Return (x, y) of the center of cell containing provided text 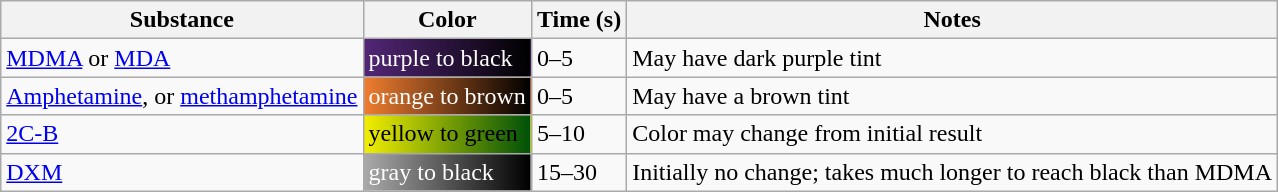
Notes (952, 20)
Color (447, 20)
May have dark purple tint (952, 58)
May have a brown tint (952, 96)
MDMA or MDA (182, 58)
Initially no change; takes much longer to reach black than MDMA (952, 172)
5–10 (578, 134)
Amphetamine, or methamphetamine (182, 96)
gray to black (447, 172)
purple to black (447, 58)
orange to brown (447, 96)
Substance (182, 20)
yellow to green (447, 134)
DXM (182, 172)
Color may change from initial result (952, 134)
15–30 (578, 172)
2C-B (182, 134)
Time (s) (578, 20)
